Detect which cell encompasses the target text, then output its [X, Y] center coordinate. 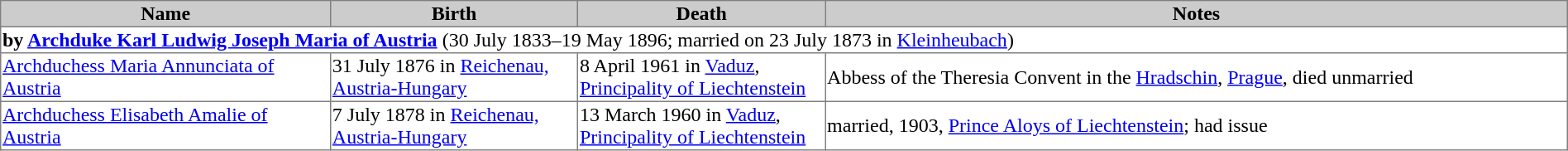
31 July 1876 in Reichenau, Austria-Hungary [455, 77]
by Archduke Karl Ludwig Joseph Maria of Austria (30 July 1833–19 May 1896; married on 23 July 1873 in Kleinheubach) [784, 40]
Birth [455, 14]
8 April 1961 in Vaduz, Principality of Liechtenstein [701, 77]
Abbess of the Theresia Convent in the Hradschin, Prague, died unmarried [1196, 77]
married, 1903, Prince Aloys of Liechtenstein; had issue [1196, 125]
Notes [1196, 14]
13 March 1960 in Vaduz, Principality of Liechtenstein [701, 125]
7 July 1878 in Reichenau, Austria-Hungary [455, 125]
Death [701, 14]
Archduchess Elisabeth Amalie of Austria [165, 125]
Archduchess Maria Annunciata of Austria [165, 77]
Name [165, 14]
